Determine the [x, y] coordinate at the center of the cell enclosing the given text.  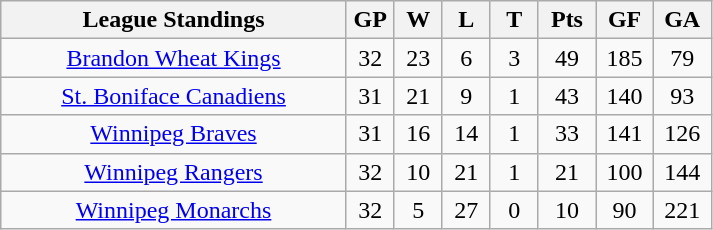
23 [418, 58]
100 [625, 172]
L [466, 20]
27 [466, 210]
49 [567, 58]
43 [567, 96]
144 [682, 172]
93 [682, 96]
Brandon Wheat Kings [174, 58]
St. Boniface Canadiens [174, 96]
T [514, 20]
141 [625, 134]
League Standings [174, 20]
GA [682, 20]
79 [682, 58]
9 [466, 96]
185 [625, 58]
Winnipeg Rangers [174, 172]
Pts [567, 20]
140 [625, 96]
90 [625, 210]
5 [418, 210]
Winnipeg Monarchs [174, 210]
16 [418, 134]
126 [682, 134]
33 [567, 134]
6 [466, 58]
GP [370, 20]
3 [514, 58]
GF [625, 20]
W [418, 20]
221 [682, 210]
Winnipeg Braves [174, 134]
0 [514, 210]
14 [466, 134]
